Capture the cell that displays the provided text and extract its (x, y) central coordinate. 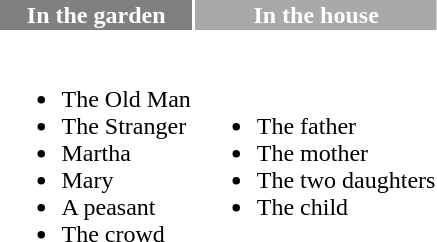
In the garden (96, 15)
In the house (316, 15)
